From the cell containing the given text, extract its center point as [X, Y] coordinate. 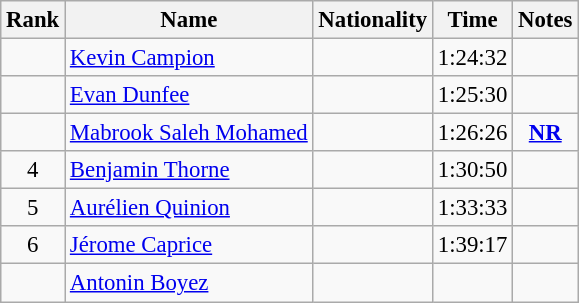
NR [546, 133]
Benjamin Thorne [189, 170]
1:33:33 [472, 208]
Antonin Boyez [189, 283]
4 [33, 170]
6 [33, 245]
1:39:17 [472, 245]
Time [472, 20]
1:30:50 [472, 170]
Mabrook Saleh Mohamed [189, 133]
Name [189, 20]
1:25:30 [472, 95]
Kevin Campion [189, 58]
5 [33, 208]
Rank [33, 20]
1:26:26 [472, 133]
Jérome Caprice [189, 245]
Nationality [372, 20]
Aurélien Quinion [189, 208]
Notes [546, 20]
Evan Dunfee [189, 95]
1:24:32 [472, 58]
